Detect which cell encompasses the target text, then output its (X, Y) center coordinate. 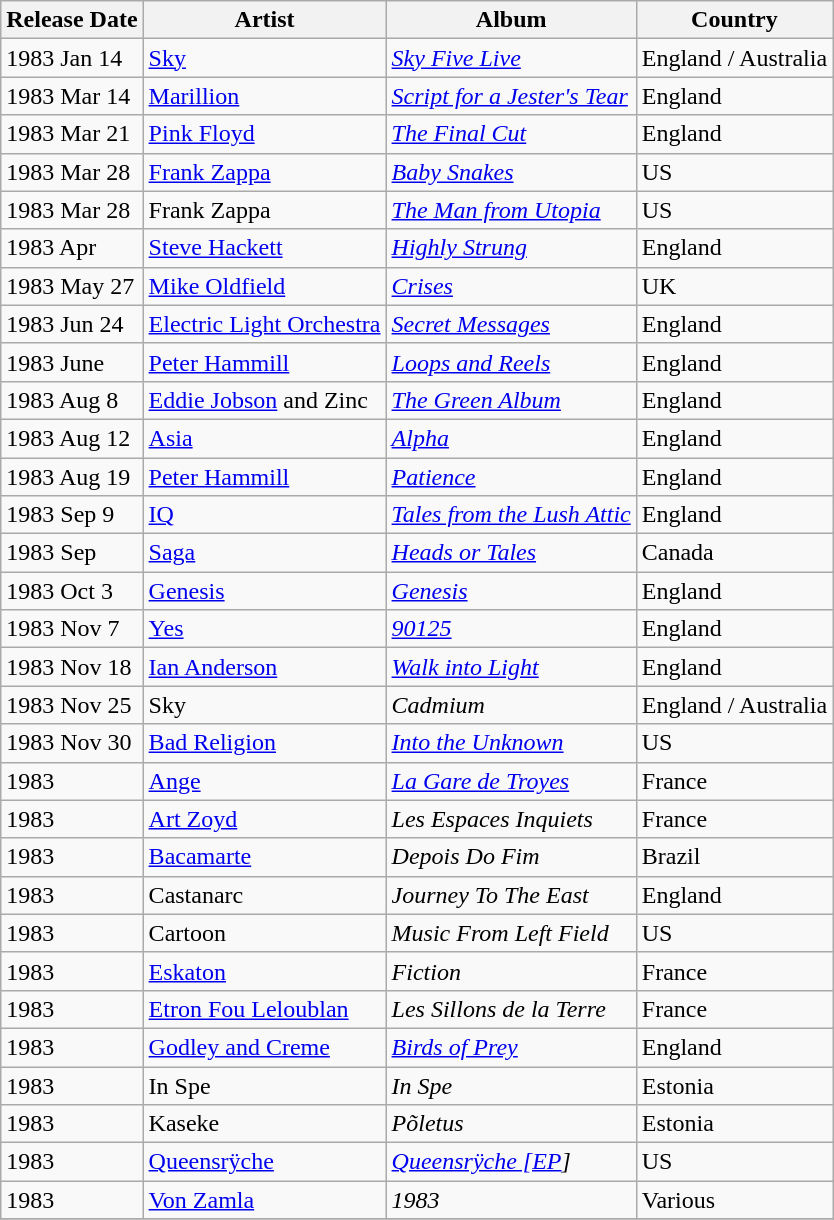
Electric Light Orchestra (264, 324)
Secret Messages (511, 324)
Saga (264, 553)
1983 Sep 9 (72, 515)
Tales from the Lush Attic (511, 515)
1983 Sep (72, 553)
Les Espaces Inquiets (511, 819)
Canada (734, 553)
1983 Mar 21 (72, 134)
Pink Floyd (264, 134)
Crises (511, 286)
The Final Cut (511, 134)
1983 Jan 14 (72, 58)
Loops and Reels (511, 362)
Cadmium (511, 705)
Bacamarte (264, 857)
1983 Nov 7 (72, 629)
Walk into Light (511, 667)
Bad Religion (264, 743)
IQ (264, 515)
The Man from Utopia (511, 210)
Marillion (264, 96)
Põletus (511, 1124)
Baby Snakes (511, 172)
Yes (264, 629)
Music From Left Field (511, 933)
1983 May 27 (72, 286)
1983 Aug 19 (72, 477)
The Green Album (511, 400)
Country (734, 20)
Release Date (72, 20)
Birds of Prey (511, 1047)
Kaseke (264, 1124)
Castanarc (264, 895)
Mike Oldfield (264, 286)
Les Sillons de la Terre (511, 1009)
1983 Aug 12 (72, 438)
1983 Aug 8 (72, 400)
Into the Unknown (511, 743)
Album (511, 20)
1983 Mar 14 (72, 96)
1983 Nov 25 (72, 705)
Brazil (734, 857)
UK (734, 286)
Depois Do Fim (511, 857)
1983 Nov 18 (72, 667)
Queensrÿche [EP] (511, 1162)
Von Zamla (264, 1200)
Asia (264, 438)
1983 Oct 3 (72, 591)
Godley and Creme (264, 1047)
Steve Hackett (264, 248)
Queensrÿche (264, 1162)
Fiction (511, 971)
Art Zoyd (264, 819)
Eddie Jobson and Zinc (264, 400)
Script for a Jester's Tear (511, 96)
Ian Anderson (264, 667)
Artist (264, 20)
1983 Apr (72, 248)
Various (734, 1200)
Alpha (511, 438)
La Gare de Troyes (511, 781)
Cartoon (264, 933)
1983 Nov 30 (72, 743)
1983 June (72, 362)
Etron Fou Leloublan (264, 1009)
Highly Strung (511, 248)
Heads or Tales (511, 553)
Eskaton (264, 971)
Ange (264, 781)
Sky Five Live (511, 58)
1983 Jun 24 (72, 324)
90125 (511, 629)
Patience (511, 477)
Journey To The East (511, 895)
